For the text-containing cell, return its midpoint in (x, y) coordinate format. 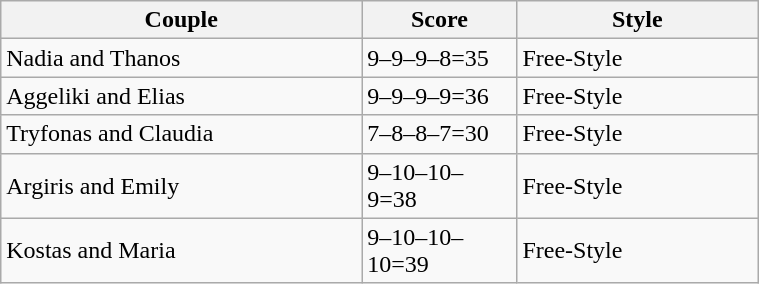
9–9–9–8=35 (440, 58)
Style (638, 20)
Nadia and Thanos (182, 58)
Score (440, 20)
Couple (182, 20)
9–10–10–10=39 (440, 250)
Aggeliki and Elias (182, 96)
Kostas and Maria (182, 250)
Argiris and Emily (182, 186)
7–8–8–7=30 (440, 134)
9–9–9–9=36 (440, 96)
Tryfonas and Claudia (182, 134)
9–10–10–9=38 (440, 186)
